Pinpoint the cell where the given text exists, returning its (x, y) midpoint coordinate. 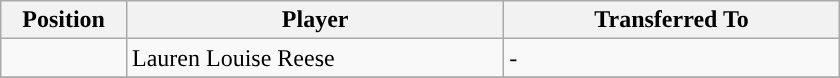
Transferred To (672, 20)
- (672, 58)
Player (316, 20)
Lauren Louise Reese (316, 58)
Position (64, 20)
